Return (X, Y) of the center of cell containing provided text 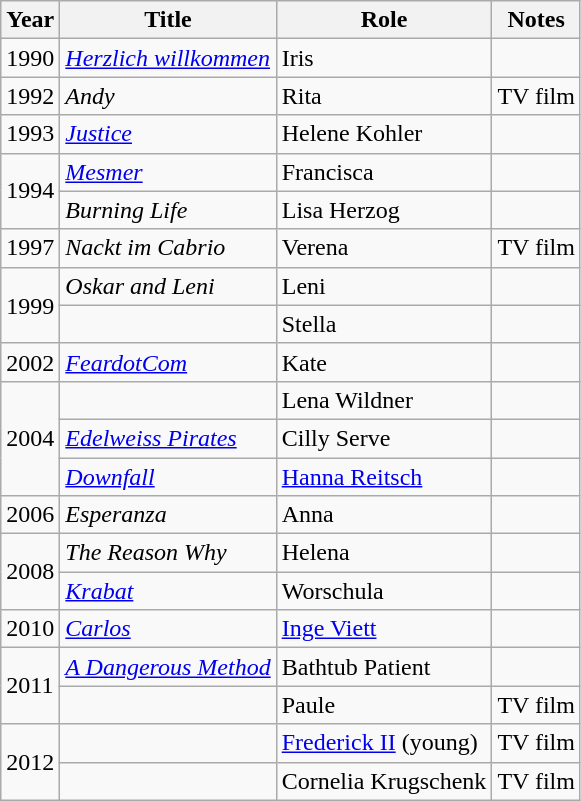
2011 (30, 686)
Francisca (384, 172)
Helena (384, 553)
Justice (168, 134)
Edelweiss Pirates (168, 438)
Notes (536, 20)
Stella (384, 324)
Lisa Herzog (384, 210)
The Reason Why (168, 553)
Iris (384, 58)
Lena Wildner (384, 400)
Role (384, 20)
Leni (384, 286)
2012 (30, 762)
1994 (30, 191)
1992 (30, 96)
2006 (30, 515)
Helene Kohler (384, 134)
Rita (384, 96)
Herzlich willkommen (168, 58)
Frederick II (young) (384, 743)
Bathtub Patient (384, 667)
2004 (30, 438)
1990 (30, 58)
FeardotCom (168, 362)
Cilly Serve (384, 438)
Year (30, 20)
Carlos (168, 629)
Burning Life (168, 210)
Worschula (384, 591)
Hanna Reitsch (384, 477)
Oskar and Leni (168, 286)
2008 (30, 572)
Andy (168, 96)
Esperanza (168, 515)
Mesmer (168, 172)
Downfall (168, 477)
Paule (384, 705)
2002 (30, 362)
Nackt im Cabrio (168, 248)
Title (168, 20)
2010 (30, 629)
1997 (30, 248)
1999 (30, 305)
Inge Viett (384, 629)
Anna (384, 515)
1993 (30, 134)
A Dangerous Method (168, 667)
Kate (384, 362)
Cornelia Krugschenk (384, 781)
Verena (384, 248)
Krabat (168, 591)
